Provide the [X, Y] coordinate of the cell's center where the given text is located.  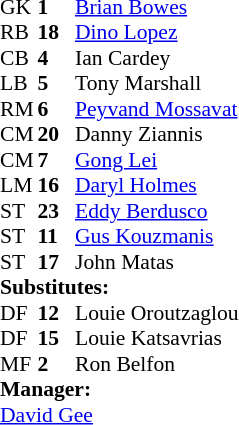
Ian Cardey [157, 58]
7 [57, 160]
Dino Lopez [157, 33]
Substitutes: [120, 287]
5 [57, 83]
Gong Lei [157, 160]
MF [19, 364]
4 [57, 58]
RB [19, 33]
17 [57, 262]
16 [57, 185]
20 [57, 135]
23 [57, 211]
11 [57, 237]
Eddy Berdusco [157, 211]
18 [57, 33]
Peyvand Mossavat [157, 109]
12 [57, 313]
2 [57, 364]
Tony Marshall [157, 83]
6 [57, 109]
Manager: [120, 389]
Louie Katsavrias [157, 339]
RM [19, 109]
LM [19, 185]
Daryl Holmes [157, 185]
CB [19, 58]
Gus Kouzmanis [157, 237]
LB [19, 83]
15 [57, 339]
Danny Ziannis [157, 135]
Ron Belfon [157, 364]
John Matas [157, 262]
Louie Oroutzaglou [157, 313]
